Output the (X, Y) coordinate of the center of the cell containing the given text.  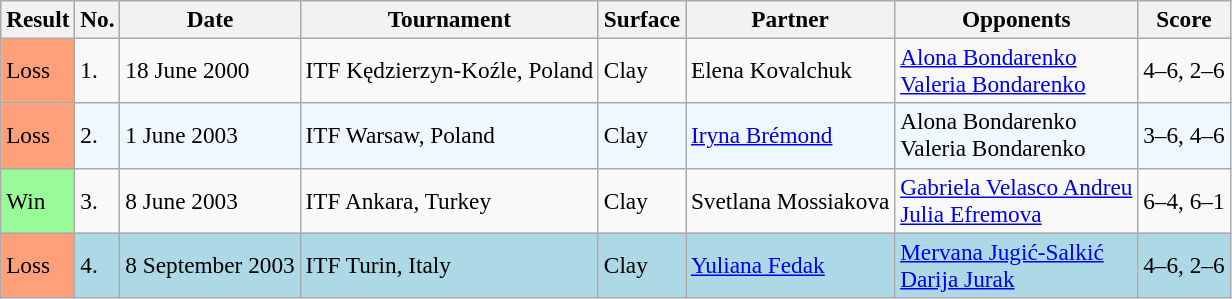
8 September 2003 (210, 264)
Surface (642, 19)
Iryna Brémond (790, 136)
1 June 2003 (210, 136)
3–6, 4–6 (1184, 136)
Gabriela Velasco Andreu Julia Efremova (1016, 200)
8 June 2003 (210, 200)
2. (98, 136)
ITF Kędzierzyn-Koźle, Poland (449, 70)
18 June 2000 (210, 70)
Tournament (449, 19)
Win (38, 200)
Opponents (1016, 19)
6–4, 6–1 (1184, 200)
ITF Warsaw, Poland (449, 136)
Score (1184, 19)
3. (98, 200)
ITF Ankara, Turkey (449, 200)
No. (98, 19)
ITF Turin, Italy (449, 264)
Partner (790, 19)
Date (210, 19)
Result (38, 19)
Svetlana Mossiakova (790, 200)
1. (98, 70)
Yuliana Fedak (790, 264)
4. (98, 264)
Mervana Jugić-Salkić Darija Jurak (1016, 264)
Elena Kovalchuk (790, 70)
